Pinpoint the cell where the given text exists, returning its (x, y) midpoint coordinate. 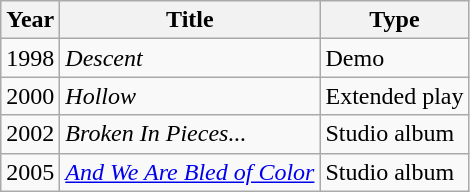
1998 (30, 58)
Extended play (394, 96)
2002 (30, 134)
Year (30, 20)
Broken In Pieces... (190, 134)
2000 (30, 96)
Title (190, 20)
Type (394, 20)
2005 (30, 172)
Descent (190, 58)
Hollow (190, 96)
Demo (394, 58)
And We Are Bled of Color (190, 172)
